Capture the cell that displays the provided text and extract its (X, Y) central coordinate. 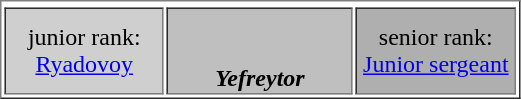
senior rank:Junior sergeant (436, 52)
junior rank:Ryadovoy (84, 52)
Yefreytor (260, 52)
